Scan for the cell matching the given text and deliver its [x, y] coordinate at center. 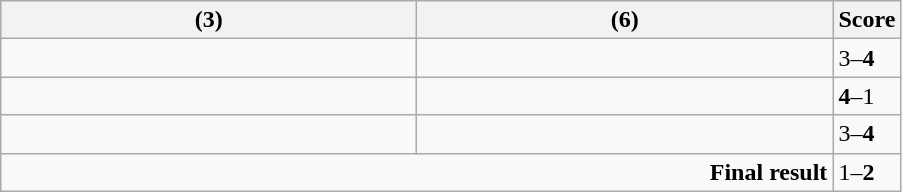
(6) [625, 20]
(3) [209, 20]
Final result [417, 172]
1–2 [867, 172]
Score [867, 20]
4–1 [867, 96]
